Return the (x, y) coordinate for the center point of the cell that contains the specified text.  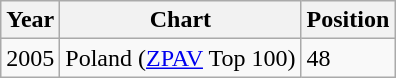
Position (348, 20)
Poland (ZPAV Top 100) (180, 58)
Year (30, 20)
2005 (30, 58)
48 (348, 58)
Chart (180, 20)
